Pinpoint the cell where the given text exists, returning its (X, Y) midpoint coordinate. 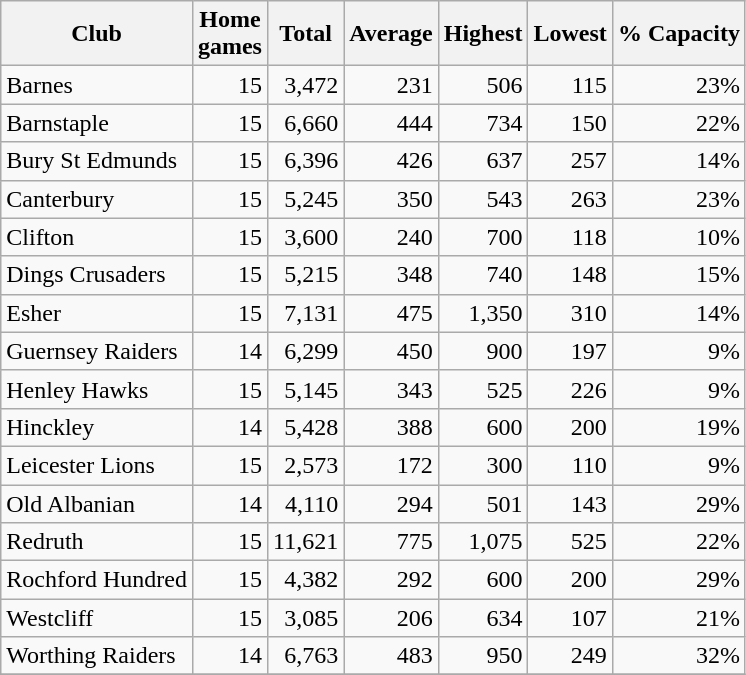
110 (570, 465)
294 (392, 503)
310 (570, 313)
Worthing Raiders (97, 656)
5,215 (305, 275)
450 (392, 351)
Homegames (230, 34)
Clifton (97, 237)
Esher (97, 313)
300 (483, 465)
118 (570, 237)
231 (392, 85)
5,145 (305, 389)
6,299 (305, 351)
Rochford Hundred (97, 580)
4,110 (305, 503)
226 (570, 389)
7,131 (305, 313)
143 (570, 503)
150 (570, 123)
348 (392, 275)
Guernsey Raiders (97, 351)
6,660 (305, 123)
Average (392, 34)
3,472 (305, 85)
543 (483, 199)
1,350 (483, 313)
263 (570, 199)
501 (483, 503)
4,382 (305, 580)
388 (392, 427)
240 (392, 237)
Total (305, 34)
10% (678, 237)
775 (392, 542)
475 (392, 313)
Dings Crusaders (97, 275)
292 (392, 580)
% Capacity (678, 34)
634 (483, 618)
Hinckley (97, 427)
Henley Hawks (97, 389)
Barnstaple (97, 123)
6,763 (305, 656)
350 (392, 199)
32% (678, 656)
Redruth (97, 542)
Club (97, 34)
Old Albanian (97, 503)
Canterbury (97, 199)
444 (392, 123)
115 (570, 85)
2,573 (305, 465)
Westcliff (97, 618)
257 (570, 161)
Highest (483, 34)
5,428 (305, 427)
197 (570, 351)
900 (483, 351)
172 (392, 465)
19% (678, 427)
506 (483, 85)
426 (392, 161)
107 (570, 618)
3,600 (305, 237)
637 (483, 161)
1,075 (483, 542)
700 (483, 237)
734 (483, 123)
249 (570, 656)
148 (570, 275)
483 (392, 656)
21% (678, 618)
343 (392, 389)
740 (483, 275)
Barnes (97, 85)
950 (483, 656)
Leicester Lions (97, 465)
Bury St Edmunds (97, 161)
15% (678, 275)
6,396 (305, 161)
11,621 (305, 542)
5,245 (305, 199)
Lowest (570, 34)
206 (392, 618)
3,085 (305, 618)
